Extract the (X, Y) coordinate from the center of the cell holding the provided text.  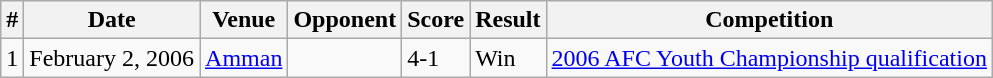
2006 AFC Youth Championship qualification (769, 58)
Amman (244, 58)
Venue (244, 20)
4-1 (436, 58)
Opponent (345, 20)
Date (112, 20)
1 (12, 58)
Score (436, 20)
# (12, 20)
Win (508, 58)
Result (508, 20)
Competition (769, 20)
February 2, 2006 (112, 58)
